Return (X, Y) of the center of cell containing provided text 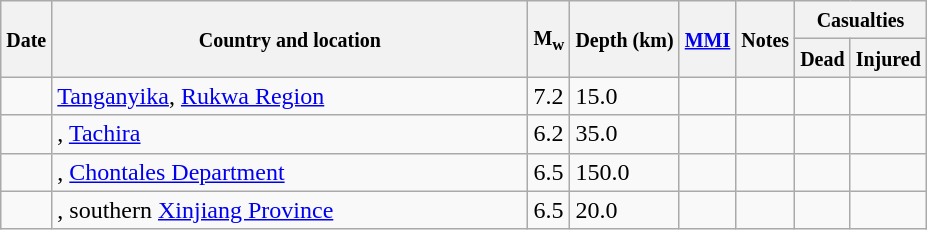
Country and location (290, 39)
Date (26, 39)
35.0 (624, 134)
, Tachira (290, 134)
Notes (766, 39)
MMI (708, 39)
150.0 (624, 172)
Tanganyika, Rukwa Region (290, 96)
20.0 (624, 210)
6.2 (549, 134)
Dead (823, 58)
15.0 (624, 96)
, southern Xinjiang Province (290, 210)
7.2 (549, 96)
, Chontales Department (290, 172)
Mw (549, 39)
Injured (888, 58)
Casualties (861, 20)
Depth (km) (624, 39)
